Output the [X, Y] coordinate of the center of the cell containing the given text.  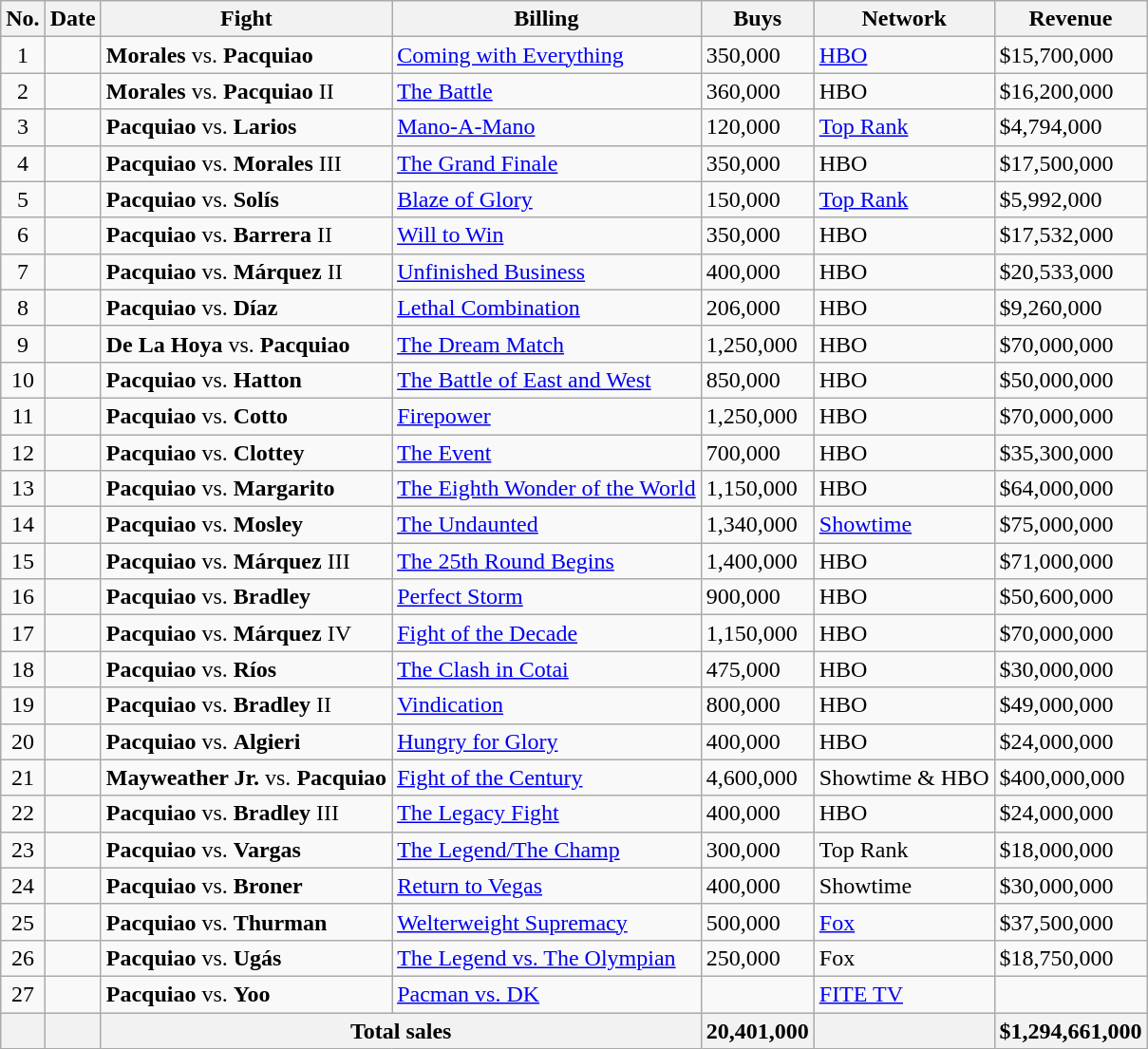
17 [23, 633]
$1,294,661,000 [1071, 1030]
Blaze of Glory [547, 199]
2 [23, 91]
Pacquiao vs. Margarito [246, 489]
Pacquiao vs. Díaz [246, 308]
Fight of the Decade [547, 633]
16 [23, 597]
24 [23, 886]
The Legend vs. The Olympian [547, 958]
Pacquiao vs. Barrera II [246, 235]
$20,533,000 [1071, 272]
The Battle of East and West [547, 380]
18 [23, 669]
3 [23, 127]
$17,532,000 [1071, 235]
Pacquiao vs. Bradley II [246, 705]
26 [23, 958]
The Undaunted [547, 525]
Pacquiao vs. Yoo [246, 994]
Pacquiao vs. Mosley [246, 525]
Pacquiao vs. Thurman [246, 922]
27 [23, 994]
$75,000,000 [1071, 525]
4 [23, 163]
25 [23, 922]
$16,200,000 [1071, 91]
$50,600,000 [1071, 597]
Morales vs. Pacquiao [246, 55]
Date [72, 19]
120,000 [758, 127]
Hungry for Glory [547, 741]
De La Hoya vs. Pacquiao [246, 344]
Pacquiao vs. Márquez II [246, 272]
Pacquiao vs. Cotto [246, 416]
10 [23, 380]
150,000 [758, 199]
20 [23, 741]
475,000 [758, 669]
Lethal Combination [547, 308]
The Grand Finale [547, 163]
1,400,000 [758, 561]
The Legacy Fight [547, 814]
Showtime & HBO [904, 777]
No. [23, 19]
800,000 [758, 705]
Perfect Storm [547, 597]
The Dream Match [547, 344]
$49,000,000 [1071, 705]
Pacquiao vs. Morales III [246, 163]
The Legend/The Champ [547, 850]
Vindication [547, 705]
$64,000,000 [1071, 489]
Revenue [1071, 19]
5 [23, 199]
21 [23, 777]
Fight [246, 19]
Will to Win [547, 235]
$18,000,000 [1071, 850]
The Battle [547, 91]
Pacman vs. DK [547, 994]
FITE TV [904, 994]
700,000 [758, 453]
Fight of the Century [547, 777]
23 [23, 850]
Pacquiao vs. Bradley [246, 597]
Coming with Everything [547, 55]
Pacquiao vs. Hatton [246, 380]
$50,000,000 [1071, 380]
500,000 [758, 922]
6 [23, 235]
$71,000,000 [1071, 561]
Pacquiao vs. Márquez III [246, 561]
Firepower [547, 416]
$17,500,000 [1071, 163]
Pacquiao vs. Algieri [246, 741]
19 [23, 705]
The Clash in Cotai [547, 669]
Pacquiao vs. Vargas [246, 850]
300,000 [758, 850]
Billing [547, 19]
11 [23, 416]
$4,794,000 [1071, 127]
$18,750,000 [1071, 958]
14 [23, 525]
250,000 [758, 958]
9 [23, 344]
900,000 [758, 597]
Pacquiao vs. Márquez IV [246, 633]
Pacquiao vs. Clottey [246, 453]
$5,992,000 [1071, 199]
22 [23, 814]
Unfinished Business [547, 272]
Pacquiao vs. Ríos [246, 669]
Buys [758, 19]
$35,300,000 [1071, 453]
Morales vs. Pacquiao II [246, 91]
20,401,000 [758, 1030]
4,600,000 [758, 777]
Pacquiao vs. Ugás [246, 958]
Mano-A-Mano [547, 127]
Return to Vegas [547, 886]
Pacquiao vs. Broner [246, 886]
8 [23, 308]
$400,000,000 [1071, 777]
Mayweather Jr. vs. Pacquiao [246, 777]
The Eighth Wonder of the World [547, 489]
Pacquiao vs. Larios [246, 127]
Pacquiao vs. Solís [246, 199]
Pacquiao vs. Bradley III [246, 814]
The Event [547, 453]
Total sales [401, 1030]
The 25th Round Begins [547, 561]
7 [23, 272]
$15,700,000 [1071, 55]
1,340,000 [758, 525]
1 [23, 55]
12 [23, 453]
Network [904, 19]
Welterweight Supremacy [547, 922]
$37,500,000 [1071, 922]
360,000 [758, 91]
206,000 [758, 308]
13 [23, 489]
$9,260,000 [1071, 308]
15 [23, 561]
850,000 [758, 380]
